Capture the cell that displays the provided text and extract its (x, y) central coordinate. 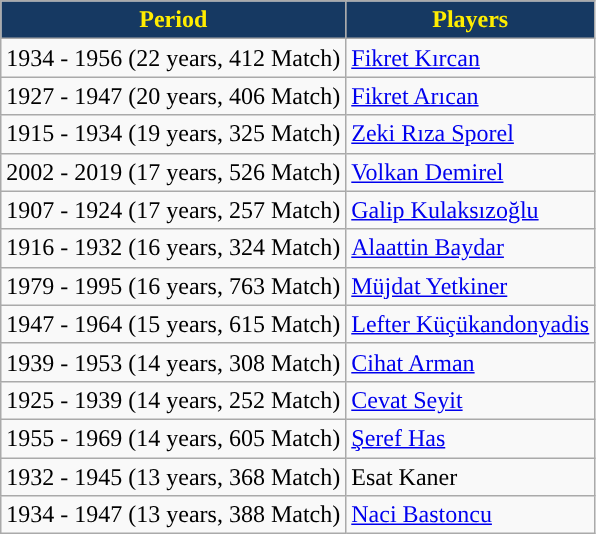
1955 - 1969 (14 years, 605 Match) (174, 438)
Müjdat Yetkiner (470, 286)
Cihat Arman (470, 362)
1934 - 1947 (13 years, 388 Match) (174, 515)
2002 - 2019 (17 years, 526 Match) (174, 172)
Fikret Arıcan (470, 96)
1947 - 1964 (15 years, 615 Match) (174, 324)
1927 - 1947 (20 years, 406 Match) (174, 96)
Volkan Demirel (470, 172)
Zeki Rıza Sporel (470, 134)
Period (174, 20)
Cevat Seyit (470, 400)
Alaattin Baydar (470, 248)
1932 - 1945 (13 years, 368 Match) (174, 477)
1916 - 1932 (16 years, 324 Match) (174, 248)
Galip Kulaksızoğlu (470, 210)
Şeref Has (470, 438)
1925 - 1939 (14 years, 252 Match) (174, 400)
Naci Bastoncu (470, 515)
1934 - 1956 (22 years, 412 Match) (174, 58)
Fikret Kırcan (470, 58)
1939 - 1953 (14 years, 308 Match) (174, 362)
Players (470, 20)
1907 - 1924 (17 years, 257 Match) (174, 210)
1979 - 1995 (16 years, 763 Match) (174, 286)
Esat Kaner (470, 477)
Lefter Küçükandonyadis (470, 324)
1915 - 1934 (19 years, 325 Match) (174, 134)
